From the cell containing the given text, extract its center point as (x, y) coordinate. 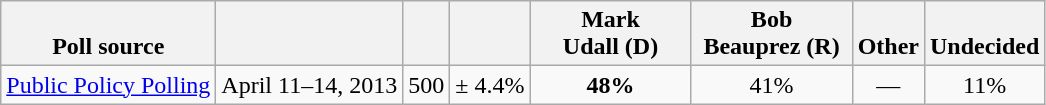
11% (984, 85)
48% (610, 85)
500 (426, 85)
± 4.4% (490, 85)
Other (888, 34)
41% (772, 85)
April 11–14, 2013 (310, 85)
MarkUdall (D) (610, 34)
BobBeauprez (R) (772, 34)
Public Policy Polling (108, 85)
Poll source (108, 34)
— (888, 85)
Undecided (984, 34)
